Capture the cell that displays the provided text and extract its [X, Y] central coordinate. 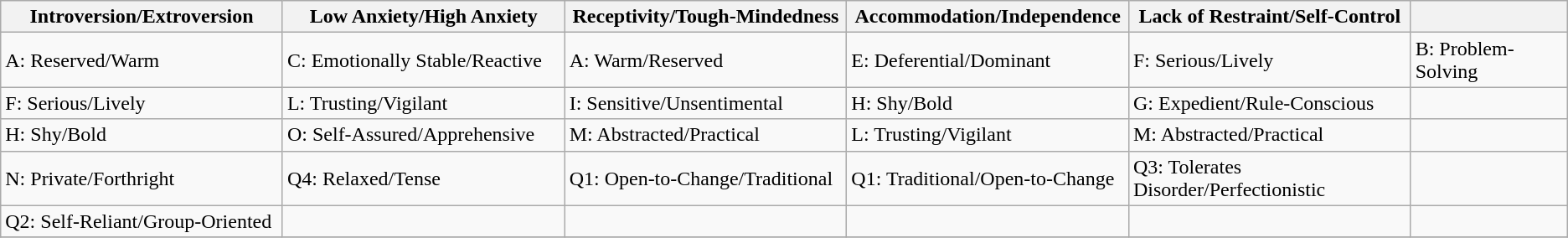
Q1: Traditional/Open-to-Change [988, 178]
A: Reserved/Warm [142, 60]
A: Warm/Reserved [705, 60]
Introversion/Extroversion [142, 17]
N: Private/Forthright [142, 178]
Accommodation/Independence [988, 17]
Lack of Restraint/Self-Control [1270, 17]
Q4: Relaxed/Tense [424, 178]
C: Emotionally Stable/Reactive [424, 60]
B: Problem-Solving [1489, 60]
Q1: Open-to-Change/Traditional [705, 178]
O: Self-Assured/Apprehensive [424, 135]
E: Deferential/Dominant [988, 60]
I: Sensitive/Unsentimental [705, 103]
G: Expedient/Rule-Conscious [1270, 103]
Q2: Self-Reliant/Group-Oriented [142, 221]
Low Anxiety/High Anxiety [424, 17]
Receptivity/Tough-Mindedness [705, 17]
Q3: Tolerates Disorder/Perfectionistic [1270, 178]
